Find where the given text appears and provide that cell's center as (x, y) coordinate. 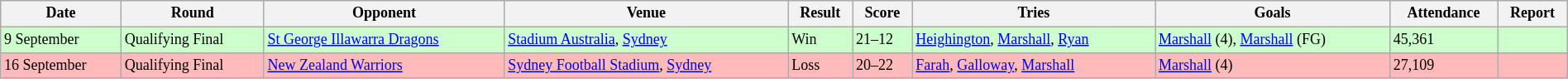
Farah, Galloway, Marshall (1034, 65)
Goals (1273, 13)
27,109 (1443, 65)
Report (1533, 13)
Round (192, 13)
New Zealand Warriors (384, 65)
Venue (647, 13)
Date (61, 13)
Loss (820, 65)
Opponent (384, 13)
Marshall (4), Marshall (FG) (1273, 40)
Attendance (1443, 13)
Tries (1034, 13)
Marshall (4) (1273, 65)
45,361 (1443, 40)
16 September (61, 65)
Heighington, Marshall, Ryan (1034, 40)
Win (820, 40)
St George Illawarra Dragons (384, 40)
Sydney Football Stadium, Sydney (647, 65)
Score (882, 13)
9 September (61, 40)
Result (820, 13)
Stadium Australia, Sydney (647, 40)
21–12 (882, 40)
20–22 (882, 65)
